From the cell containing the given text, extract its center point as (X, Y) coordinate. 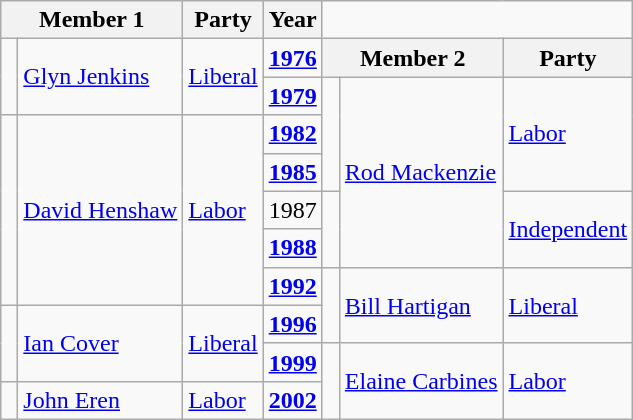
David Henshaw (100, 210)
1992 (292, 286)
Rod Mackenzie (421, 172)
Bill Hartigan (421, 305)
2002 (292, 400)
1987 (292, 210)
Elaine Carbines (421, 381)
1979 (292, 96)
John Eren (100, 400)
1985 (292, 172)
Independent (568, 229)
1996 (292, 324)
1976 (292, 58)
Ian Cover (100, 343)
Member 2 (412, 58)
1982 (292, 134)
Member 1 (92, 20)
Year (292, 20)
Glyn Jenkins (100, 77)
1988 (292, 248)
1999 (292, 362)
